Extract the [X, Y] coordinate from the center of the cell holding the provided text.  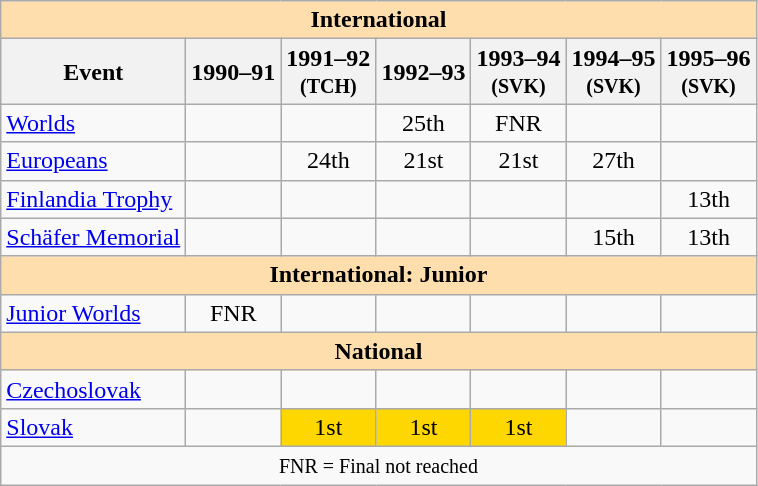
1990–91 [234, 72]
International [378, 20]
National [378, 351]
25th [424, 123]
15th [614, 237]
Finlandia Trophy [94, 199]
1991–92 (TCH) [328, 72]
Europeans [94, 161]
Event [94, 72]
1994–95 (SVK) [614, 72]
24th [328, 161]
27th [614, 161]
Czechoslovak [94, 389]
FNR = Final not reached [378, 465]
Schäfer Memorial [94, 237]
Worlds [94, 123]
Junior Worlds [94, 313]
International: Junior [378, 275]
1992–93 [424, 72]
1993–94 (SVK) [518, 72]
1995–96 (SVK) [708, 72]
Slovak [94, 427]
